Find where the given text appears and provide that cell's center as [x, y] coordinate. 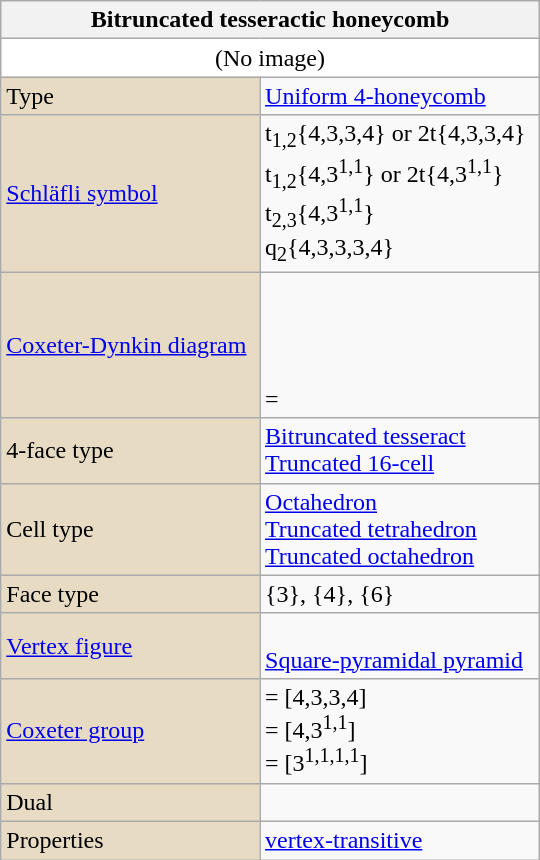
(No image) [270, 58]
Type [130, 96]
Square-pyramidal pyramid [400, 646]
Bitruncated tesseractic honeycomb [270, 20]
Properties [130, 841]
= [4,3,3,4] = [4,31,1] = [31,1,1,1] [400, 730]
Cell type [130, 529]
Dual [130, 802]
4-face type [130, 450]
Schläfli symbol [130, 194]
Octahedron Truncated tetrahedron Truncated octahedron [400, 529]
Face type [130, 594]
Bitruncated tesseract Truncated 16-cell [400, 450]
= [400, 345]
Coxeter group [130, 730]
{3}, {4}, {6} [400, 594]
Coxeter-Dynkin diagram [130, 345]
Uniform 4-honeycomb [400, 96]
Vertex figure [130, 646]
t1,2{4,3,3,4} or 2t{4,3,3,4} t1,2{4,31,1} or 2t{4,31,1}t2,3{4,31,1}q2{4,3,3,3,4} [400, 194]
vertex-transitive [400, 841]
